Return the (x, y) coordinate for the center point of the cell that contains the specified text.  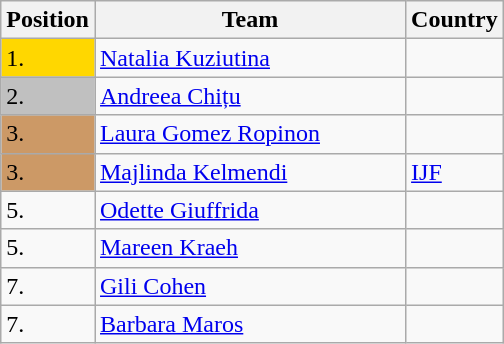
1. (48, 58)
Gili Cohen (250, 286)
Natalia Kuziutina (250, 58)
2. (48, 96)
Country (455, 20)
Team (250, 20)
Odette Giuffrida (250, 210)
IJF (455, 172)
Laura Gomez Ropinon (250, 134)
Mareen Kraeh (250, 248)
Position (48, 20)
Majlinda Kelmendi (250, 172)
Barbara Maros (250, 324)
Andreea Chițu (250, 96)
